Pinpoint the cell where the given text exists, returning its (X, Y) midpoint coordinate. 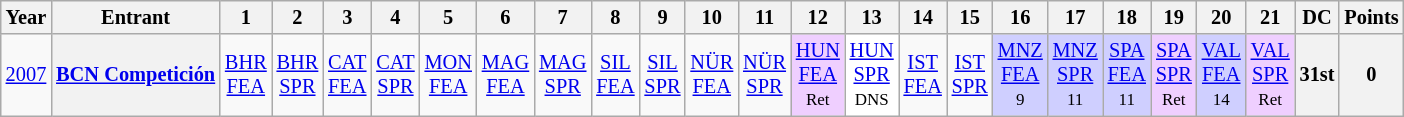
HUNFEARet (818, 75)
HUNSPRDNS (872, 75)
8 (615, 17)
4 (395, 17)
15 (970, 17)
ISTSPR (970, 75)
14 (923, 17)
NÜRSPR (764, 75)
NÜRFEA (712, 75)
MNZFEA9 (1020, 75)
Year (26, 17)
20 (1222, 17)
MAGFEA (506, 75)
7 (562, 17)
BHRSPR (298, 75)
17 (1076, 17)
VALFEA14 (1222, 75)
VALSPRRet (1270, 75)
13 (872, 17)
CATSPR (395, 75)
MNZSPR11 (1076, 75)
BHRFEA (246, 75)
9 (663, 17)
10 (712, 17)
SPASPRRet (1174, 75)
MONFEA (448, 75)
Entrant (136, 17)
ISTFEA (923, 75)
6 (506, 17)
2 (298, 17)
CATFEA (347, 75)
5 (448, 17)
DC (1318, 17)
SILSPR (663, 75)
18 (1127, 17)
SPAFEA11 (1127, 75)
2007 (26, 75)
11 (764, 17)
BCN Competición (136, 75)
MAGSPR (562, 75)
31st (1318, 75)
0 (1371, 75)
19 (1174, 17)
3 (347, 17)
12 (818, 17)
16 (1020, 17)
Points (1371, 17)
SILFEA (615, 75)
1 (246, 17)
21 (1270, 17)
